Return the (X, Y) coordinate for the center point of the cell that contains the specified text.  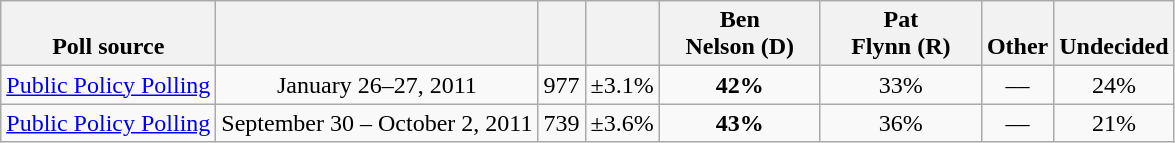
977 (562, 85)
Poll source (108, 34)
21% (1114, 123)
January 26–27, 2011 (377, 85)
±3.6% (622, 123)
24% (1114, 85)
September 30 – October 2, 2011 (377, 123)
Undecided (1114, 34)
±3.1% (622, 85)
33% (900, 85)
BenNelson (D) (740, 34)
36% (900, 123)
43% (740, 123)
PatFlynn (R) (900, 34)
739 (562, 123)
Other (1017, 34)
42% (740, 85)
